Capture the cell that displays the provided text and extract its (X, Y) central coordinate. 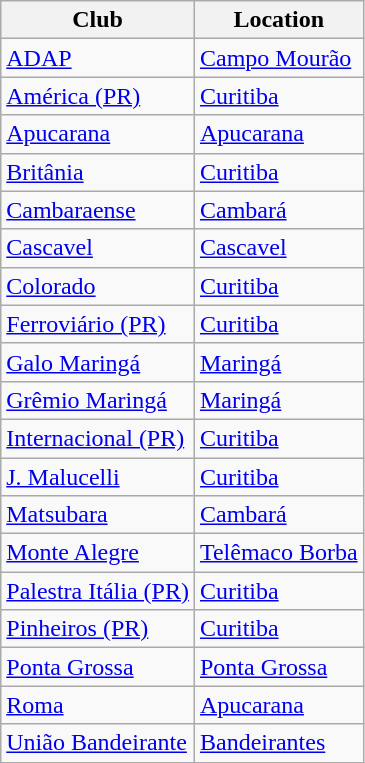
Galo Maringá (98, 362)
Bandeirantes (278, 743)
União Bandeirante (98, 743)
Palestra Itália (PR) (98, 591)
Location (278, 20)
Roma (98, 705)
ADAP (98, 58)
América (PR) (98, 96)
Grêmio Maringá (98, 400)
Club (98, 20)
Monte Alegre (98, 553)
Colorado (98, 286)
Ferroviário (PR) (98, 324)
J. Malucelli (98, 477)
Internacional (PR) (98, 438)
Telêmaco Borba (278, 553)
Pinheiros (PR) (98, 629)
Campo Mourão (278, 58)
Cambaraense (98, 210)
Britânia (98, 172)
Matsubara (98, 515)
